Locate the cell with the specified text and output its [x, y] center coordinate. 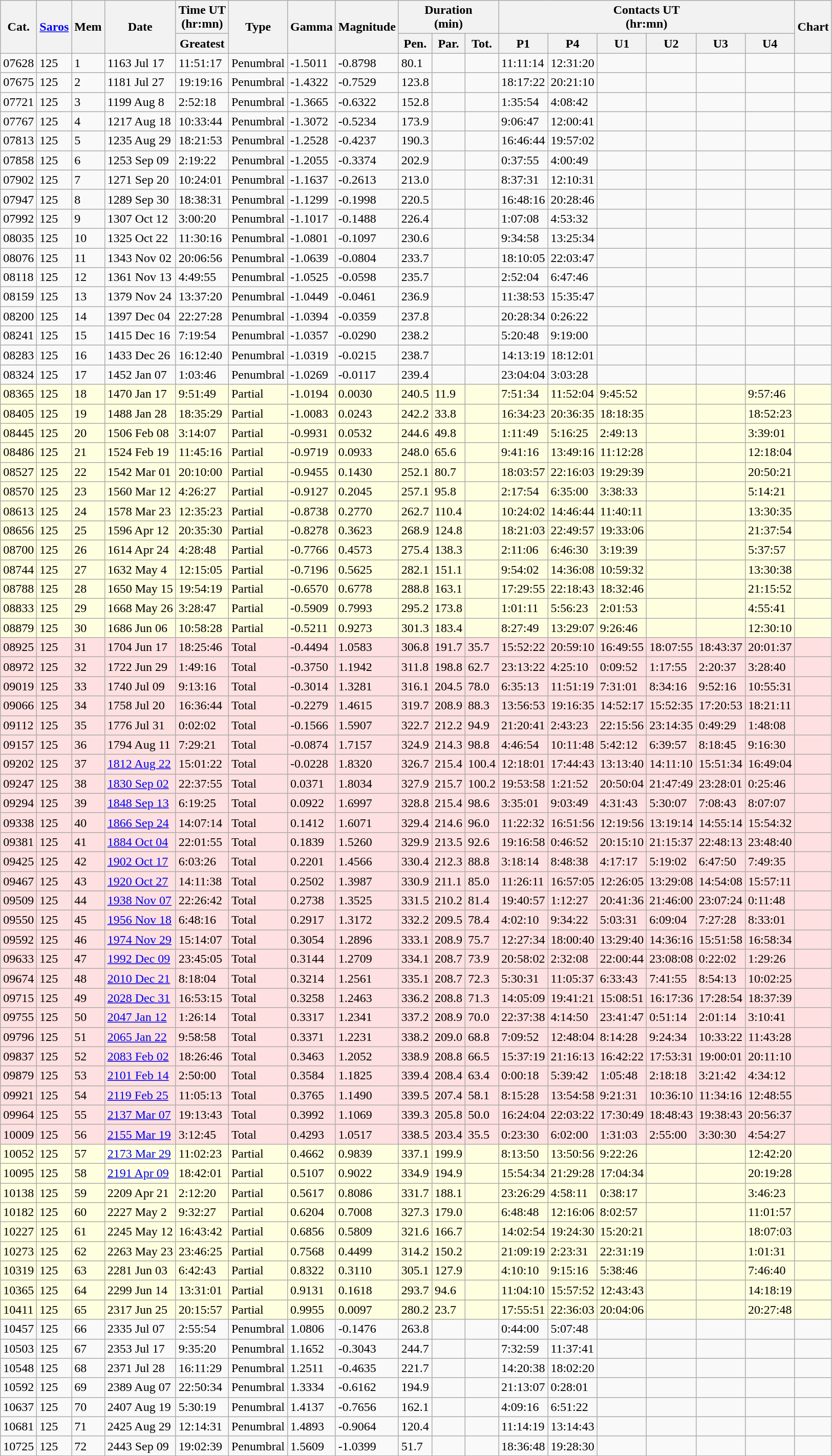
6:03:26 [202, 861]
226.4 [415, 219]
6:39:57 [671, 745]
16:53:15 [202, 998]
15:35:47 [572, 297]
19:41:21 [572, 998]
7:29:21 [202, 745]
-1.0269 [312, 375]
12:19:56 [622, 822]
8:07:07 [770, 803]
1:29:26 [770, 959]
07902 [18, 180]
20:36:35 [572, 414]
1325 Oct 22 [140, 238]
10:33:44 [202, 121]
213.0 [415, 180]
1 [88, 63]
6:47:50 [720, 861]
18:36:48 [523, 1446]
19:29:39 [622, 472]
4:46:54 [523, 745]
18:48:43 [671, 1115]
40 [88, 822]
2 [88, 82]
1.5907 [367, 725]
0.1618 [367, 1290]
09837 [18, 1056]
306.8 [415, 647]
22:01:55 [202, 842]
205.8 [449, 1115]
56 [88, 1134]
1884 Oct 04 [140, 842]
20:15:57 [202, 1310]
0.3463 [312, 1056]
17:55:51 [523, 1310]
7:49:35 [770, 861]
1.7157 [367, 745]
8:18:45 [720, 745]
275.4 [415, 550]
20:50:21 [770, 472]
1:31:03 [622, 1134]
4:26:27 [202, 491]
1.1490 [367, 1095]
39 [88, 803]
08283 [18, 355]
16:49:55 [622, 647]
46 [88, 940]
18:21:53 [202, 141]
2407 Aug 19 [140, 1407]
52 [88, 1056]
0:51:14 [671, 1017]
9:15:16 [572, 1271]
0.2201 [312, 861]
2028 Dec 31 [140, 998]
09964 [18, 1115]
1.1652 [312, 1349]
18:10:05 [523, 257]
18:21:11 [770, 706]
4:34:12 [770, 1076]
212.3 [449, 861]
-1.0083 [312, 414]
1488 Jan 28 [140, 414]
60 [88, 1212]
07675 [18, 82]
162.1 [415, 1407]
2191 Apr 09 [140, 1173]
08700 [18, 550]
1289 Sep 30 [140, 199]
08925 [18, 647]
Mem [88, 27]
1524 Feb 19 [140, 452]
244.7 [415, 1349]
0.6204 [312, 1212]
11 [88, 257]
9:19:00 [572, 336]
09019 [18, 686]
1:11:49 [523, 433]
78.0 [481, 686]
2:12:20 [202, 1193]
11:11:14 [523, 63]
1.8034 [367, 784]
07813 [18, 141]
10725 [18, 1446]
17:04:34 [622, 1173]
70 [88, 1407]
221.7 [415, 1368]
10:55:31 [770, 686]
-0.1566 [312, 725]
33.8 [449, 414]
-1.0801 [312, 238]
-0.0461 [367, 297]
62.7 [481, 667]
14:02:54 [523, 1232]
23.7 [449, 1310]
14:13:19 [523, 355]
2263 May 23 [140, 1251]
1.3334 [312, 1387]
1614 Apr 24 [140, 550]
319.7 [415, 706]
2281 Jun 03 [140, 1271]
9:45:52 [622, 394]
18:17:22 [523, 82]
94.6 [449, 1290]
335.1 [415, 979]
10182 [18, 1212]
311.8 [415, 667]
1452 Jan 07 [140, 375]
199.9 [449, 1154]
19:53:58 [523, 784]
-1.4322 [312, 82]
19:40:57 [523, 901]
-0.8738 [312, 511]
Tot. [481, 44]
19:02:39 [202, 1446]
19:24:30 [572, 1232]
338.9 [415, 1056]
19:38:43 [720, 1115]
21:16:13 [572, 1056]
1632 May 4 [140, 570]
244.6 [415, 433]
11:43:28 [770, 1037]
07947 [18, 199]
7:46:40 [770, 1271]
4:28:48 [202, 550]
0.3054 [312, 940]
13:29:40 [622, 940]
17:30:49 [622, 1115]
150.2 [449, 1251]
280.2 [415, 1310]
13:49:16 [572, 452]
2:55:54 [202, 1329]
21:09:19 [523, 1251]
12:14:31 [202, 1426]
6:09:04 [671, 920]
9 [88, 219]
-0.8798 [367, 63]
100.4 [481, 764]
08486 [18, 452]
338.2 [415, 1037]
1.3987 [367, 881]
238.2 [415, 336]
1199 Aug 8 [140, 102]
68 [88, 1368]
08570 [18, 491]
8:34:16 [671, 686]
21:47:49 [671, 784]
12:35:23 [202, 511]
14:07:14 [202, 822]
2:49:13 [622, 433]
1704 Jun 17 [140, 647]
6:33:43 [622, 979]
1.2561 [367, 979]
09202 [18, 764]
64 [88, 1290]
Type [258, 27]
11:05:37 [572, 979]
-0.8278 [312, 530]
4:08:42 [572, 102]
P4 [572, 44]
23:07:24 [720, 901]
0.9273 [367, 628]
2443 Sep 09 [140, 1446]
Pen. [415, 44]
2083 Feb 02 [140, 1056]
12:27:34 [523, 940]
10138 [18, 1193]
-1.0525 [312, 277]
1902 Oct 17 [140, 861]
3:18:14 [523, 861]
22:37:55 [202, 784]
16:42:22 [622, 1056]
0.3144 [312, 959]
1596 Apr 12 [140, 530]
-0.9127 [312, 491]
242.2 [415, 414]
13:25:34 [572, 238]
10 [88, 238]
12:26:05 [622, 881]
124.8 [449, 530]
65 [88, 1310]
10:33:22 [720, 1037]
2173 Mar 29 [140, 1154]
322.7 [415, 725]
94.9 [481, 725]
0.1412 [312, 822]
20:11:10 [770, 1056]
Magnitude [367, 27]
235.7 [415, 277]
37 [88, 764]
2:20:37 [720, 667]
18:38:31 [202, 199]
2:55:00 [671, 1134]
09112 [18, 725]
7:51:34 [523, 394]
152.8 [415, 102]
2:43:23 [572, 725]
15:51:58 [720, 940]
3:28:40 [770, 667]
63 [88, 1271]
5:14:21 [770, 491]
331.5 [415, 901]
23:13:22 [523, 667]
220.5 [415, 199]
326.7 [415, 764]
92.6 [481, 842]
16:17:36 [671, 998]
11:04:10 [523, 1290]
8 [88, 199]
10681 [18, 1426]
29 [88, 609]
49.8 [449, 433]
1.4137 [312, 1407]
85.0 [481, 881]
-1.0394 [312, 316]
0:28:01 [572, 1387]
2227 May 2 [140, 1212]
28 [88, 589]
-0.0290 [367, 336]
5:03:31 [622, 920]
1.2511 [312, 1368]
6:46:30 [572, 550]
18:43:37 [720, 647]
209.5 [449, 920]
08656 [18, 530]
-0.3014 [312, 686]
11:52:04 [572, 394]
1:49:16 [202, 667]
1794 Aug 11 [140, 745]
331.7 [415, 1193]
51.7 [415, 1446]
-1.0194 [312, 394]
08833 [18, 609]
6:48:16 [202, 920]
32 [88, 667]
1217 Aug 18 [140, 121]
18:35:29 [202, 414]
333.1 [415, 940]
0.0371 [312, 784]
19:16:58 [523, 842]
19:33:06 [622, 530]
18:18:35 [622, 414]
09796 [18, 1037]
15:08:51 [622, 998]
1830 Sep 02 [140, 784]
1.8320 [367, 764]
9:03:49 [572, 803]
22:37:38 [523, 1017]
22:49:57 [572, 530]
166.7 [449, 1232]
11:45:16 [202, 452]
339.5 [415, 1095]
10:02:25 [770, 979]
13:37:20 [202, 297]
9:32:27 [202, 1212]
324.9 [415, 745]
2:52:18 [202, 102]
6:48:48 [523, 1212]
23 [88, 491]
22:27:28 [202, 316]
1.6071 [367, 822]
18:02:20 [572, 1368]
0.0532 [367, 433]
14:20:38 [523, 1368]
-0.1488 [367, 219]
80.1 [415, 63]
-0.9455 [312, 472]
3 [88, 102]
257.1 [415, 491]
21:15:52 [770, 589]
08613 [18, 511]
14:11:10 [671, 764]
2317 Jun 25 [140, 1310]
1:17:55 [671, 667]
16:34:23 [523, 414]
1.2709 [367, 959]
-0.5909 [312, 609]
1.2463 [367, 998]
240.5 [415, 394]
13:30:35 [770, 511]
09715 [18, 998]
-1.0319 [312, 355]
12:31:20 [572, 63]
10227 [18, 1232]
-1.0449 [312, 297]
190.3 [415, 141]
13:14:43 [572, 1426]
20:41:36 [622, 901]
-0.4494 [312, 647]
173.8 [449, 609]
5:38:46 [622, 1271]
21:29:28 [572, 1173]
Par. [449, 44]
214.6 [449, 822]
18:52:23 [770, 414]
15:52:35 [671, 706]
-1.0357 [312, 336]
27 [88, 570]
1542 Mar 01 [140, 472]
268.9 [415, 530]
8:18:04 [202, 979]
12:18:04 [770, 452]
08744 [18, 570]
1938 Nov 07 [140, 901]
1668 May 26 [140, 609]
Gamma [312, 27]
0.8322 [312, 1271]
08241 [18, 336]
9:54:02 [523, 570]
2245 May 12 [140, 1232]
15:57:52 [572, 1290]
5:37:57 [770, 550]
1:01:11 [523, 609]
10637 [18, 1407]
0:09:52 [622, 667]
Saros [54, 27]
100.2 [481, 784]
17:53:31 [671, 1056]
16:43:42 [202, 1232]
237.8 [415, 316]
1740 Jul 09 [140, 686]
16:36:44 [202, 706]
151.1 [449, 570]
Date [140, 27]
5:30:19 [202, 1407]
337.1 [415, 1154]
1.0517 [367, 1134]
2371 Jul 28 [140, 1368]
63.4 [481, 1076]
08365 [18, 394]
19:13:43 [202, 1115]
1:48:08 [770, 725]
1956 Nov 18 [140, 920]
10411 [18, 1310]
163.1 [449, 589]
16:49:04 [770, 764]
252.1 [415, 472]
10365 [18, 1290]
-1.3665 [312, 102]
20:59:10 [572, 647]
-0.6570 [312, 589]
9:24:34 [671, 1037]
3:30:30 [720, 1134]
2353 Jul 17 [140, 1349]
262.7 [415, 511]
21:20:41 [523, 725]
22:48:13 [720, 842]
14:46:44 [572, 511]
7:31:01 [622, 686]
2:18:18 [671, 1076]
16:11:29 [202, 1368]
2209 Apr 21 [140, 1193]
334.1 [415, 959]
20:56:37 [770, 1115]
2119 Feb 25 [140, 1095]
2065 Jan 22 [140, 1037]
4:55:41 [770, 609]
19:16:35 [572, 706]
95.8 [449, 491]
17:44:43 [572, 764]
12:42:20 [770, 1154]
212.2 [449, 725]
188.1 [449, 1193]
1253 Sep 09 [140, 160]
0.4499 [367, 1251]
-0.3043 [367, 1349]
1:01:31 [770, 1251]
314.2 [415, 1251]
14:11:38 [202, 881]
0.3110 [367, 1271]
1271 Sep 20 [140, 180]
21:37:54 [770, 530]
18:03:57 [523, 472]
338.5 [415, 1134]
18 [88, 394]
21:46:00 [671, 901]
1560 Mar 12 [140, 491]
0:44:00 [523, 1329]
1992 Dec 09 [140, 959]
1.3525 [367, 901]
2:32:08 [572, 959]
08879 [18, 628]
18:00:40 [572, 940]
1379 Nov 24 [140, 297]
9:06:47 [523, 121]
0:26:22 [572, 316]
14:18:19 [770, 1290]
301.3 [415, 628]
16:24:04 [523, 1115]
0.3623 [367, 530]
204.5 [449, 686]
3:19:39 [622, 550]
09674 [18, 979]
-0.4237 [367, 141]
-1.2528 [312, 141]
-0.6322 [367, 102]
11:40:11 [622, 511]
-1.5011 [312, 63]
-0.1097 [367, 238]
U3 [720, 44]
12:16:06 [572, 1212]
-0.5211 [312, 628]
71.3 [481, 998]
22:03:22 [572, 1115]
6:51:22 [572, 1407]
22:26:42 [202, 901]
51 [88, 1037]
07628 [18, 63]
1.1825 [367, 1076]
2155 Mar 19 [140, 1134]
1.4893 [312, 1426]
10:11:48 [572, 745]
329.4 [415, 822]
31 [88, 647]
-0.2613 [367, 180]
6:47:46 [572, 277]
58 [88, 1173]
293.7 [415, 1290]
-0.0117 [367, 375]
0.1430 [367, 472]
19:28:30 [572, 1446]
1920 Oct 27 [140, 881]
0.0922 [312, 803]
43 [88, 881]
20:19:28 [770, 1173]
69 [88, 1387]
20:27:48 [770, 1310]
15:01:22 [202, 764]
7:19:54 [202, 336]
15:57:11 [770, 881]
1:26:14 [202, 1017]
15:52:22 [523, 647]
-1.0639 [312, 257]
1163 Jul 17 [140, 63]
18:21:03 [523, 530]
8:48:38 [572, 861]
10052 [18, 1154]
1.0583 [367, 647]
5:56:23 [572, 609]
20:06:56 [202, 257]
1:35:54 [523, 102]
22:18:43 [572, 589]
6 [88, 160]
1506 Feb 08 [140, 433]
18:07:03 [770, 1232]
17:29:55 [523, 589]
-1.1637 [312, 180]
1:03:46 [202, 375]
12:30:10 [770, 628]
12:15:05 [202, 570]
1343 Nov 02 [140, 257]
329.9 [415, 842]
214.3 [449, 745]
13:50:56 [572, 1154]
0:38:17 [622, 1193]
18:25:46 [202, 647]
-0.7196 [312, 570]
72.3 [481, 979]
07767 [18, 121]
22:15:56 [622, 725]
8:27:49 [523, 628]
173.9 [415, 121]
73.9 [481, 959]
183.4 [449, 628]
98.8 [481, 745]
1361 Nov 13 [140, 277]
-0.0228 [312, 764]
2299 Jun 14 [140, 1290]
0.7008 [367, 1212]
08118 [18, 277]
1307 Oct 12 [140, 219]
Greatest [202, 44]
0:02:02 [202, 725]
4:10:10 [523, 1271]
38 [88, 784]
1181 Jul 27 [140, 82]
1.3172 [367, 920]
9:34:22 [572, 920]
321.6 [415, 1232]
30 [88, 628]
1758 Jul 20 [140, 706]
5:07:48 [572, 1329]
334.9 [415, 1173]
16:46:44 [523, 141]
12:10:31 [572, 180]
330.9 [415, 881]
5:42:12 [622, 745]
4:54:27 [770, 1134]
211.1 [449, 881]
22:36:03 [572, 1310]
2:01:14 [720, 1017]
09066 [18, 706]
4:02:10 [523, 920]
12:48:04 [572, 1037]
44 [88, 901]
230.6 [415, 238]
236.9 [415, 297]
-0.5234 [367, 121]
0.3992 [312, 1115]
9:13:16 [202, 686]
15:14:07 [202, 940]
10095 [18, 1173]
2:23:31 [572, 1251]
2:52:04 [523, 277]
20:28:46 [572, 199]
0.4293 [312, 1134]
339.4 [415, 1076]
23:45:05 [202, 959]
15:54:34 [523, 1173]
07858 [18, 160]
-0.0359 [367, 316]
35.7 [481, 647]
13:31:01 [202, 1290]
288.8 [415, 589]
65.6 [449, 452]
11:14:19 [523, 1426]
-0.0215 [367, 355]
0:11:48 [770, 901]
120.4 [415, 1426]
330.4 [415, 861]
6:02:00 [572, 1134]
203.4 [449, 1134]
66.5 [481, 1056]
-0.9064 [367, 1426]
15:51:34 [720, 764]
13:29:07 [572, 628]
22:03:47 [572, 257]
11:02:23 [202, 1154]
3:39:01 [770, 433]
-1.1017 [312, 219]
-0.3374 [367, 160]
0.3317 [312, 1017]
8:15:28 [523, 1095]
23:08:08 [671, 959]
2:50:00 [202, 1076]
16:51:56 [572, 822]
25 [88, 530]
22 [88, 472]
2:17:54 [523, 491]
09381 [18, 842]
1.5609 [312, 1446]
1.6997 [367, 803]
-0.0874 [312, 745]
0.4573 [367, 550]
1.3281 [367, 686]
9:57:46 [770, 394]
208.4 [449, 1076]
07721 [18, 102]
11:01:57 [770, 1212]
16:12:40 [202, 355]
08527 [18, 472]
4:17:17 [622, 861]
78.4 [481, 920]
2047 Jan 12 [140, 1017]
2101 Feb 14 [140, 1076]
23:41:47 [622, 1017]
22:31:19 [622, 1251]
23:46:25 [202, 1251]
1.0806 [312, 1329]
248.0 [415, 452]
11:38:53 [523, 297]
81.4 [481, 901]
0.0097 [367, 1310]
0.5617 [312, 1193]
96.0 [481, 822]
5:16:25 [572, 433]
3:35:01 [523, 803]
18:07:55 [671, 647]
09467 [18, 881]
-0.0598 [367, 277]
11:12:28 [622, 452]
17 [88, 375]
48 [88, 979]
70.0 [481, 1017]
20:50:04 [622, 784]
1.2896 [367, 940]
11:37:41 [572, 1349]
0:49:29 [720, 725]
332.2 [415, 920]
-0.3750 [312, 667]
13 [88, 297]
0.6778 [367, 589]
19:57:02 [572, 141]
9:26:46 [622, 628]
12 [88, 277]
16 [88, 355]
0:25:46 [770, 784]
0.9022 [367, 1173]
7:08:43 [720, 803]
17:28:54 [720, 998]
1235 Aug 29 [140, 141]
215.7 [449, 784]
58.1 [481, 1095]
Cat. [18, 27]
339.3 [415, 1115]
3:14:07 [202, 433]
4:31:43 [622, 803]
47 [88, 959]
5 [88, 141]
0.8086 [367, 1193]
10457 [18, 1329]
3:00:20 [202, 219]
295.2 [415, 609]
-1.2055 [312, 160]
0:46:52 [572, 842]
2425 Aug 29 [140, 1426]
4:25:10 [572, 667]
2010 Dec 21 [140, 979]
09157 [18, 745]
12:48:55 [770, 1095]
26 [88, 550]
18:37:39 [770, 998]
1:07:08 [523, 219]
4:14:50 [572, 1017]
20:10:00 [202, 472]
5:39:42 [572, 1076]
210.2 [449, 901]
9:34:58 [523, 238]
20 [88, 433]
0.2917 [312, 920]
1.1069 [367, 1115]
3:21:42 [720, 1076]
57 [88, 1154]
-0.1998 [367, 199]
9:16:30 [770, 745]
11:22:32 [523, 822]
08324 [18, 375]
14:05:09 [523, 998]
179.0 [449, 1212]
6:19:25 [202, 803]
0.9955 [312, 1310]
0.2045 [367, 491]
6:42:43 [202, 1271]
1415 Dec 16 [140, 336]
17:20:53 [720, 706]
5:30:07 [671, 803]
16:48:16 [523, 199]
42 [88, 861]
-0.9931 [312, 433]
16:57:05 [572, 881]
3:10:41 [770, 1017]
3:12:45 [202, 1134]
08788 [18, 589]
8:33:01 [770, 920]
P1 [523, 44]
0.1839 [312, 842]
0.3584 [312, 1076]
10:59:32 [622, 570]
19:00:01 [720, 1056]
0.2502 [312, 881]
10:24:01 [202, 180]
18:12:01 [572, 355]
327.3 [415, 1212]
0.5809 [367, 1232]
62 [88, 1251]
123.8 [415, 82]
127.9 [449, 1271]
282.1 [415, 570]
6:35:00 [572, 491]
207.4 [449, 1095]
209.0 [449, 1037]
0.0030 [367, 394]
19:54:19 [202, 589]
08035 [18, 238]
-1.3072 [312, 121]
327.9 [415, 784]
35 [88, 725]
15 [88, 336]
54 [88, 1095]
1650 May 15 [140, 589]
19:19:16 [202, 82]
0.2770 [367, 511]
U4 [770, 44]
0.6856 [312, 1232]
-0.7766 [312, 550]
-0.1476 [367, 1329]
11:05:13 [202, 1095]
11:30:16 [202, 238]
68.8 [481, 1037]
5:30:31 [523, 979]
18:32:46 [622, 589]
55 [88, 1115]
0:00:18 [523, 1076]
09425 [18, 861]
316.1 [415, 686]
1812 Aug 22 [140, 764]
14:36:08 [572, 570]
0.0933 [367, 452]
1686 Jun 06 [140, 628]
5:19:02 [671, 861]
08159 [18, 297]
1433 Dec 26 [140, 355]
21:13:07 [523, 1387]
11:51:19 [572, 686]
23:48:40 [770, 842]
18:26:46 [202, 1056]
08405 [18, 414]
3:38:33 [622, 491]
09550 [18, 920]
09338 [18, 822]
0.4662 [312, 1154]
88.3 [481, 706]
11:26:11 [523, 881]
09247 [18, 784]
1:12:27 [572, 901]
14:55:14 [720, 822]
20:28:34 [523, 316]
12:43:43 [622, 1290]
1776 Jul 31 [140, 725]
23:26:29 [523, 1193]
13:54:58 [572, 1095]
0.2738 [312, 901]
1578 Mar 23 [140, 511]
4:53:32 [572, 219]
14:52:17 [622, 706]
14:54:08 [720, 881]
1.1942 [367, 667]
238.7 [415, 355]
13:29:08 [671, 881]
213.5 [449, 842]
08972 [18, 667]
23:04:04 [523, 375]
13:30:38 [770, 570]
9:58:58 [202, 1037]
138.3 [449, 550]
20:21:10 [572, 82]
239.4 [415, 375]
1974 Nov 29 [140, 940]
10319 [18, 1271]
15:37:19 [523, 1056]
67 [88, 1349]
8:54:13 [720, 979]
20:58:02 [523, 959]
09921 [18, 1095]
7:32:59 [523, 1349]
Time UT(hr:mn) [202, 17]
1848 Sep 13 [140, 803]
09755 [18, 1017]
3:03:28 [572, 375]
0:23:30 [523, 1134]
50.0 [481, 1115]
1:05:48 [622, 1076]
2:11:06 [523, 550]
2335 Jul 07 [140, 1329]
22:50:34 [202, 1387]
1.5260 [367, 842]
0.3765 [312, 1095]
0.0243 [367, 414]
10548 [18, 1368]
1.2052 [367, 1056]
Contacts UT(hr:mn) [647, 17]
3:28:47 [202, 609]
9:52:16 [720, 686]
3:46:23 [770, 1193]
4 [88, 121]
22:00:44 [622, 959]
-0.9719 [312, 452]
50 [88, 1017]
U1 [622, 44]
0:37:55 [523, 160]
-0.4635 [367, 1368]
0.7568 [312, 1251]
305.1 [415, 1271]
0.7993 [367, 609]
36 [88, 745]
263.8 [415, 1329]
0.9131 [312, 1290]
2389 Aug 07 [140, 1387]
61 [88, 1232]
6:35:13 [523, 686]
7:41:55 [671, 979]
72 [88, 1446]
14:36:16 [671, 940]
23:28:01 [720, 784]
1722 Jun 29 [140, 667]
10273 [18, 1251]
202.9 [415, 160]
10:58:28 [202, 628]
53 [88, 1076]
16:58:34 [770, 940]
98.6 [481, 803]
13:13:40 [622, 764]
12:00:41 [572, 121]
19 [88, 414]
08445 [18, 433]
198.8 [449, 667]
66 [88, 1329]
13:56:53 [523, 706]
-0.0804 [367, 257]
5:20:48 [523, 336]
09509 [18, 901]
0.5107 [312, 1173]
10:24:02 [523, 511]
20:04:06 [622, 1310]
7 [88, 180]
110.4 [449, 511]
9:22:26 [622, 1154]
4:09:16 [523, 1407]
0.9839 [367, 1154]
4:49:55 [202, 277]
1:21:52 [572, 784]
7:27:28 [720, 920]
1.2341 [367, 1017]
22:16:03 [572, 472]
13:19:14 [671, 822]
328.8 [415, 803]
23:14:35 [671, 725]
21:15:37 [671, 842]
1.4566 [367, 861]
337.2 [415, 1017]
8:13:50 [523, 1154]
191.7 [449, 647]
41 [88, 842]
45 [88, 920]
2:01:53 [622, 609]
10503 [18, 1349]
-0.7656 [367, 1407]
09879 [18, 1076]
9:51:49 [202, 394]
8:37:31 [523, 180]
0:22:02 [720, 959]
15:54:32 [770, 822]
08200 [18, 316]
75.7 [481, 940]
80.7 [449, 472]
-0.6162 [367, 1387]
11.9 [449, 394]
18:42:01 [202, 1173]
336.2 [415, 998]
09633 [18, 959]
49 [88, 998]
-1.1299 [312, 199]
33 [88, 686]
U2 [671, 44]
7:09:52 [523, 1037]
1.4615 [367, 706]
9:41:16 [523, 452]
11:51:17 [202, 63]
10592 [18, 1387]
10:36:10 [671, 1095]
-1.0399 [367, 1446]
8:14:28 [622, 1037]
-0.2279 [312, 706]
20:35:30 [202, 530]
9:35:20 [202, 1349]
35.5 [481, 1134]
88.8 [481, 861]
0.5625 [367, 570]
11:34:16 [720, 1095]
0.3371 [312, 1037]
14 [88, 316]
4:00:49 [572, 160]
1470 Jan 17 [140, 394]
Chart [813, 27]
9:21:31 [622, 1095]
4:58:11 [572, 1193]
10009 [18, 1134]
24 [88, 511]
59 [88, 1193]
8:02:57 [622, 1212]
1.2231 [367, 1037]
15:20:21 [622, 1232]
71 [88, 1426]
2137 Mar 07 [140, 1115]
0.3258 [312, 998]
21 [88, 452]
2:19:22 [202, 160]
20:15:10 [622, 842]
34 [88, 706]
08076 [18, 257]
1866 Sep 24 [140, 822]
0.3214 [312, 979]
09294 [18, 803]
12:18:01 [523, 764]
233.7 [415, 257]
07992 [18, 219]
20:01:37 [770, 647]
09592 [18, 940]
Duration(min) [449, 17]
-0.7529 [367, 82]
1397 Dec 04 [140, 316]
